Extract the [x, y] coordinate from the center of the cell holding the provided text.  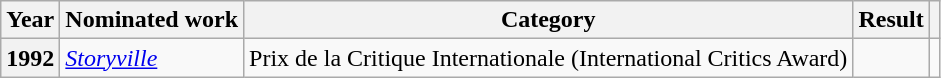
Year [30, 20]
Prix de la Critique Internationale (International Critics Award) [548, 58]
Storyville [152, 58]
1992 [30, 58]
Result [891, 20]
Category [548, 20]
Nominated work [152, 20]
